For the text-containing cell, return its midpoint in [x, y] coordinate format. 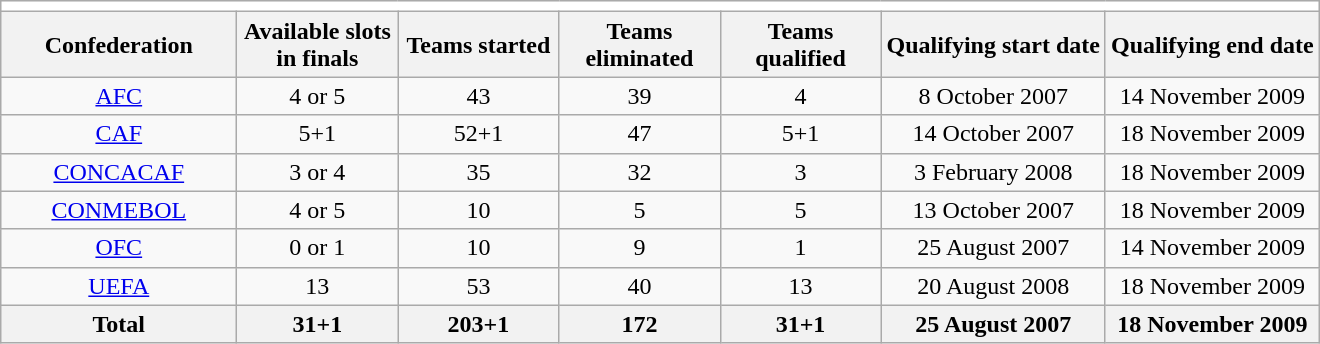
9 [640, 248]
52+1 [478, 134]
35 [478, 172]
43 [478, 96]
1 [800, 248]
13 October 2007 [993, 210]
53 [478, 286]
AFC [119, 96]
Teams qualified [800, 44]
14 October 2007 [993, 134]
Qualifying start date [993, 44]
203+1 [478, 324]
Available slots in finals [318, 44]
3 February 2008 [993, 172]
Confederation [119, 44]
UEFA [119, 286]
OFC [119, 248]
20 August 2008 [993, 286]
47 [640, 134]
8 October 2007 [993, 96]
32 [640, 172]
CAF [119, 134]
Qualifying end date [1212, 44]
3 [800, 172]
0 or 1 [318, 248]
Teams started [478, 44]
4 [800, 96]
Total [119, 324]
Teams eliminated [640, 44]
CONCACAF [119, 172]
40 [640, 286]
CONMEBOL [119, 210]
3 or 4 [318, 172]
172 [640, 324]
39 [640, 96]
